Detect which cell encompasses the target text, then output its (x, y) center coordinate. 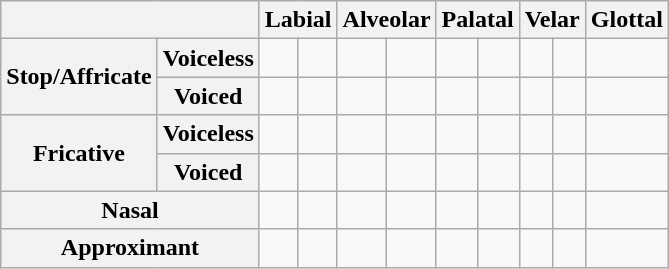
Fricative (79, 153)
Labial (298, 20)
Stop/Affricate (79, 77)
Approximant (130, 248)
Palatal (478, 20)
Nasal (130, 210)
Glottal (626, 20)
Alveolar (386, 20)
Velar (552, 20)
